Search for the cell housing the specified text and yield its [x, y] center coordinate. 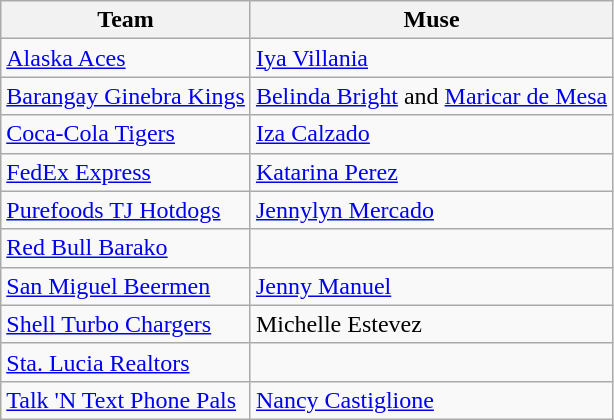
Belinda Bright and Maricar de Mesa [431, 96]
FedEx Express [126, 172]
San Miguel Beermen [126, 286]
Shell Turbo Chargers [126, 324]
Michelle Estevez [431, 324]
Nancy Castiglione [431, 400]
Barangay Ginebra Kings [126, 96]
Alaska Aces [126, 58]
Sta. Lucia Realtors [126, 362]
Talk 'N Text Phone Pals [126, 400]
Muse [431, 20]
Iya Villania [431, 58]
Coca-Cola Tigers [126, 134]
Jenny Manuel [431, 286]
Katarina Perez [431, 172]
Team [126, 20]
Red Bull Barako [126, 248]
Purefoods TJ Hotdogs [126, 210]
Iza Calzado [431, 134]
Jennylyn Mercado [431, 210]
